Provide the (X, Y) coordinate of the cell's center where the given text is located.  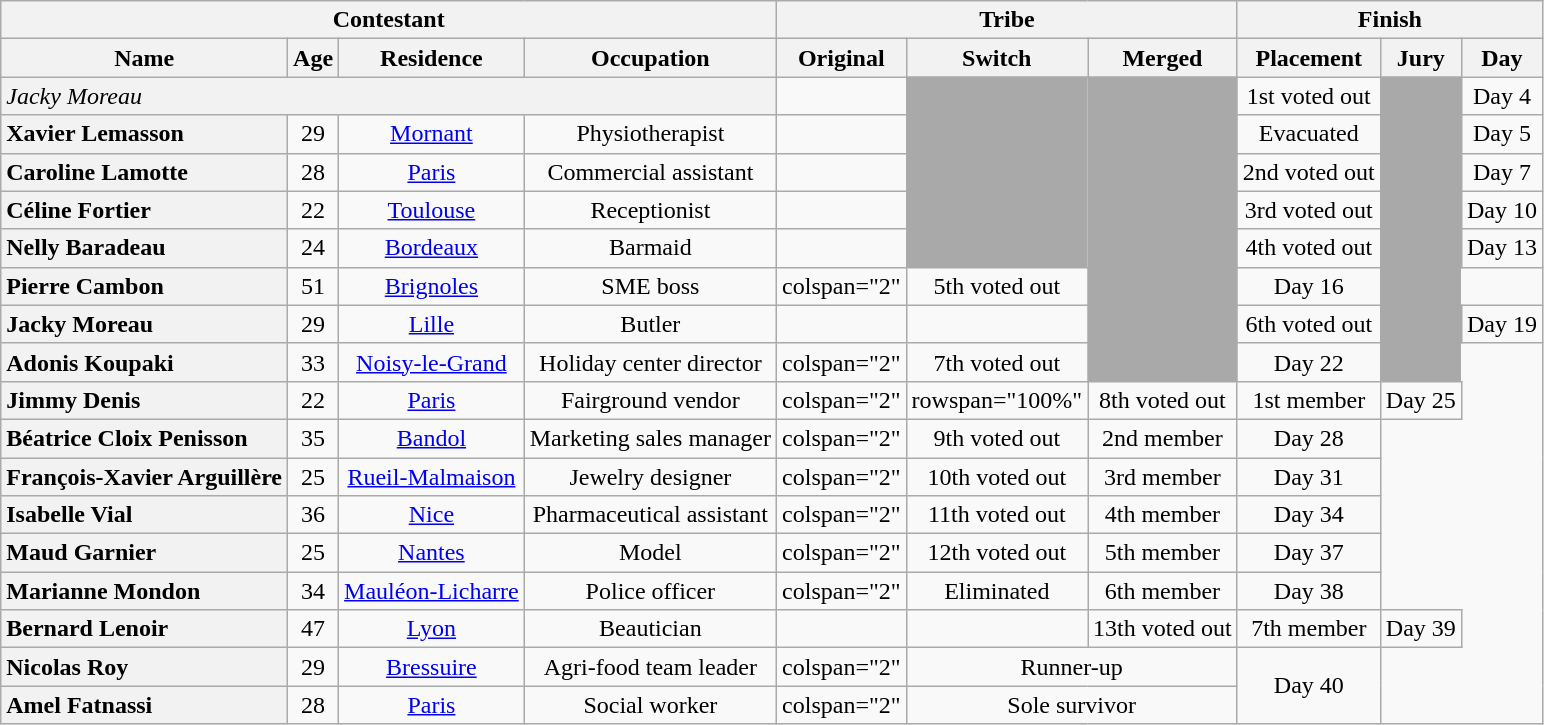
4th voted out (1308, 248)
Runner-up (1072, 667)
Pharmaceutical assistant (650, 515)
Sole survivor (1072, 705)
Age (314, 58)
1st member (1308, 400)
33 (314, 362)
3rd voted out (1308, 210)
51 (314, 286)
Day (1502, 58)
Nicolas Roy (144, 667)
Maud Garnier (144, 553)
Nelly Baradeau (144, 248)
Day 40 (1308, 686)
11th voted out (997, 515)
Isabelle Vial (144, 515)
Finish (1390, 20)
6th voted out (1308, 324)
Day 19 (1502, 324)
Céline Fortier (144, 210)
Day 25 (1420, 400)
5th member (1163, 553)
Mornant (432, 134)
Bressuire (432, 667)
Butler (650, 324)
Commercial assistant (650, 172)
Béatrice Cloix Penisson (144, 438)
Rueil-Malmaison (432, 477)
Bernard Lenoir (144, 629)
Toulouse (432, 210)
Pierre Cambon (144, 286)
24 (314, 248)
Day 34 (1308, 515)
2nd member (1163, 438)
Barmaid (650, 248)
Jewelry designer (650, 477)
Residence (432, 58)
Day 7 (1502, 172)
Switch (997, 58)
Bordeaux (432, 248)
7th member (1308, 629)
Amel Fatnassi (144, 705)
Day 22 (1308, 362)
Day 10 (1502, 210)
1st voted out (1308, 96)
Original (842, 58)
2nd voted out (1308, 172)
9th voted out (997, 438)
Day 4 (1502, 96)
Eliminated (997, 591)
Jury (1420, 58)
rowspan="100%" (997, 400)
Contestant (389, 20)
Receptionist (650, 210)
Day 28 (1308, 438)
François-Xavier Arguillère (144, 477)
Lyon (432, 629)
3rd member (1163, 477)
Marketing sales manager (650, 438)
Lille (432, 324)
Agri-food team leader (650, 667)
Physiotherapist (650, 134)
36 (314, 515)
Day 13 (1502, 248)
SME boss (650, 286)
Tribe (1008, 20)
Day 5 (1502, 134)
Xavier Lemasson (144, 134)
Mauléon-Licharre (432, 591)
Social worker (650, 705)
5th voted out (997, 286)
Merged (1163, 58)
Jimmy Denis (144, 400)
Model (650, 553)
Nice (432, 515)
Adonis Koupaki (144, 362)
34 (314, 591)
7th voted out (997, 362)
10th voted out (997, 477)
Bandol (432, 438)
Occupation (650, 58)
6th member (1163, 591)
47 (314, 629)
Placement (1308, 58)
Beautician (650, 629)
Day 39 (1420, 629)
35 (314, 438)
Fairground vendor (650, 400)
Day 37 (1308, 553)
Caroline Lamotte (144, 172)
8th voted out (1163, 400)
Evacuated (1308, 134)
Noisy-le-Grand (432, 362)
Day 38 (1308, 591)
4th member (1163, 515)
Brignoles (432, 286)
Day 31 (1308, 477)
Day 16 (1308, 286)
13th voted out (1163, 629)
Holiday center director (650, 362)
Marianne Mondon (144, 591)
Police officer (650, 591)
Name (144, 58)
12th voted out (997, 553)
Nantes (432, 553)
